Detect which cell encompasses the target text, then output its [X, Y] center coordinate. 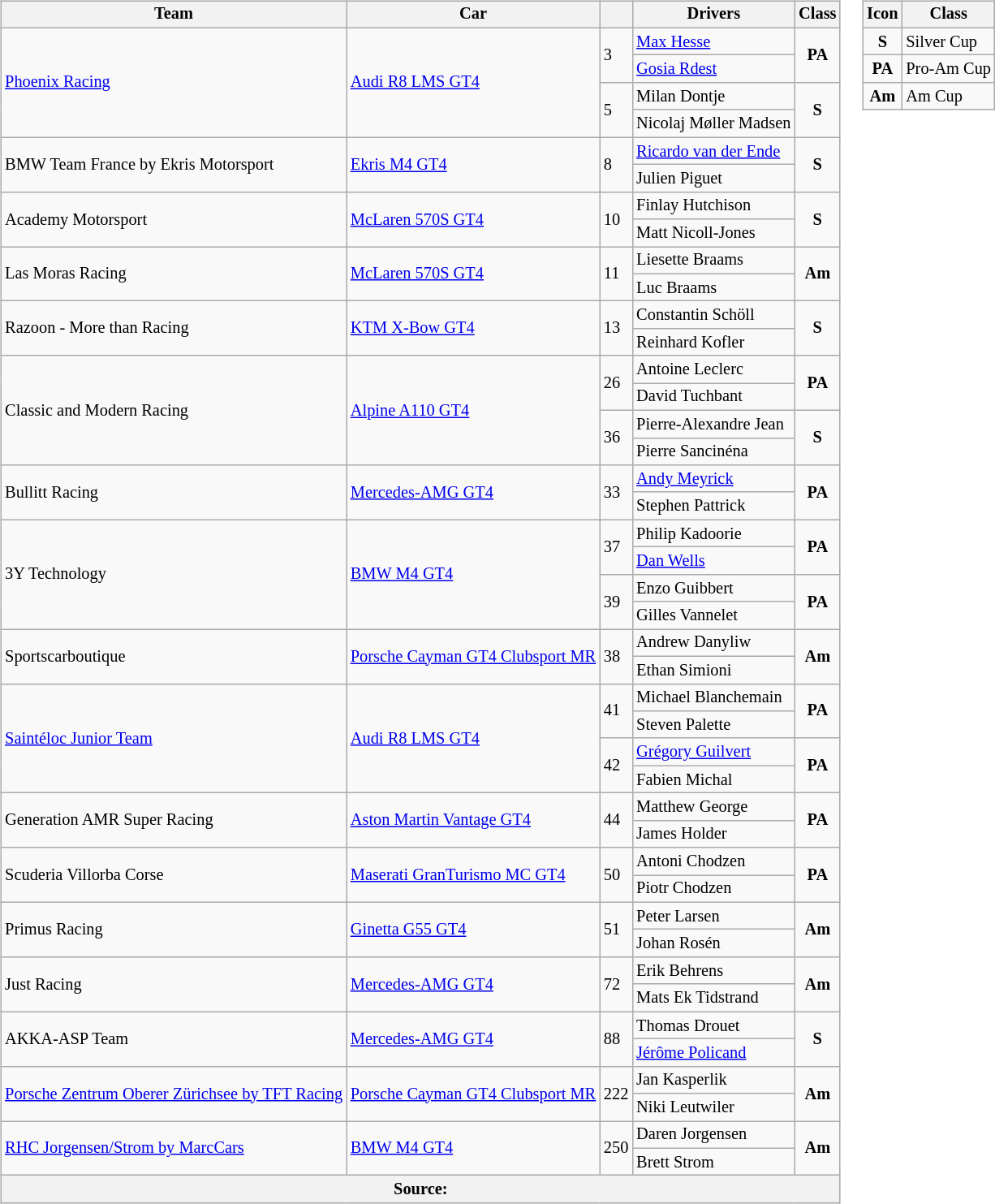
13 [616, 328]
Razoon - More than Racing [174, 328]
Peter Larsen [713, 916]
Antoni Chodzen [713, 861]
Andrew Danyliw [713, 643]
Philip Kadoorie [713, 533]
Bullitt Racing [174, 492]
KTM X-Bow GT4 [473, 328]
Milan Dontje [713, 97]
3Y Technology [174, 575]
Scuderia Villorba Corse [174, 875]
Finlay Hutchison [713, 205]
Saintéloc Junior Team [174, 739]
Mats Ek Tidstrand [713, 998]
Ethan Simioni [713, 670]
Classic and Modern Racing [174, 411]
Pierre-Alexandre Jean [713, 424]
Just Racing [174, 984]
Alpine A110 GT4 [473, 411]
Matthew George [713, 807]
RHC Jorgensen/Strom by MarcCars [174, 1148]
38 [616, 656]
Phoenix Racing [174, 83]
88 [616, 1039]
44 [616, 820]
Stephen Pattrick [713, 506]
Constantin Schöll [713, 315]
26 [616, 383]
Grégory Guilvert [713, 752]
Andy Meyrick [713, 479]
Academy Motorsport [174, 219]
Liesette Braams [713, 261]
Max Hesse [713, 41]
Antoine Leclerc [713, 369]
33 [616, 492]
3 [616, 55]
Primus Racing [174, 929]
Piotr Chodzen [713, 889]
Ginetta G55 GT4 [473, 929]
42 [616, 765]
Gilles Vannelet [713, 615]
Las Moras Racing [174, 274]
Enzo Guibbert [713, 588]
Daren Jorgensen [713, 1135]
36 [616, 437]
Pro-Am Cup [948, 69]
Am Cup [948, 97]
Fabien Michal [713, 779]
Porsche Zentrum Oberer Zürichsee by TFT Racing [174, 1093]
Luc Braams [713, 287]
51 [616, 929]
39 [616, 601]
Silver Cup [948, 41]
Ekris M4 GT4 [473, 164]
Brett Strom [713, 1162]
Jan Kasperlik [713, 1080]
Generation AMR Super Racing [174, 820]
Julien Piguet [713, 179]
Reinhard Kofler [713, 343]
Michael Blanchemain [713, 697]
Thomas Drouet [713, 1025]
AKKA-ASP Team [174, 1039]
10 [616, 219]
72 [616, 984]
Maserati GranTurismo MC GT4 [473, 875]
Erik Behrens [713, 971]
James Holder [713, 834]
BMW Team France by Ekris Motorsport [174, 164]
Steven Palette [713, 725]
250 [616, 1148]
Pierre Sancinéna [713, 451]
Source: [420, 1189]
Aston Martin Vantage GT4 [473, 820]
David Tuchbant [713, 397]
11 [616, 274]
Dan Wells [713, 561]
Team [174, 15]
Jérôme Policand [713, 1053]
Nicolaj Møller Madsen [713, 123]
5 [616, 110]
222 [616, 1093]
Ricardo van der Ende [713, 151]
41 [616, 711]
Niki Leutwiler [713, 1107]
50 [616, 875]
Car [473, 15]
Matt Nicoll-Jones [713, 233]
Sportscarboutique [174, 656]
Johan Rosén [713, 943]
37 [616, 547]
Gosia Rdest [713, 69]
Icon [882, 15]
8 [616, 164]
Drivers [713, 15]
